Extract the (X, Y) coordinate from the center of the cell holding the provided text.  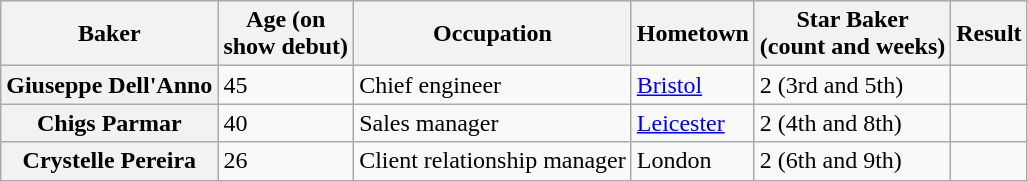
Star Baker(count and weeks) (852, 34)
Chigs Parmar (110, 123)
Bristol (692, 85)
2 (6th and 9th) (852, 161)
26 (286, 161)
45 (286, 85)
London (692, 161)
Age (onshow debut) (286, 34)
Hometown (692, 34)
Giuseppe Dell'Anno (110, 85)
Leicester (692, 123)
2 (4th and 8th) (852, 123)
Client relationship manager (493, 161)
2 (3rd and 5th) (852, 85)
Result (989, 34)
Crystelle Pereira (110, 161)
Baker (110, 34)
40 (286, 123)
Sales manager (493, 123)
Occupation (493, 34)
Chief engineer (493, 85)
